Search for the cell housing the specified text and yield its (x, y) center coordinate. 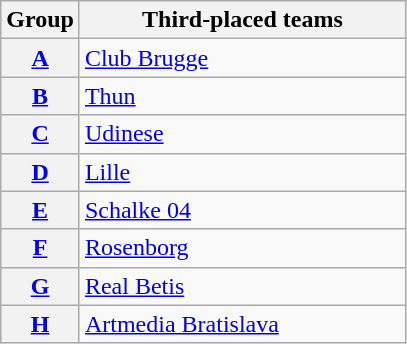
Club Brugge (242, 58)
Thun (242, 96)
Third-placed teams (242, 20)
Artmedia Bratislava (242, 324)
Real Betis (242, 286)
Udinese (242, 134)
F (40, 248)
G (40, 286)
C (40, 134)
A (40, 58)
E (40, 210)
H (40, 324)
Lille (242, 172)
Schalke 04 (242, 210)
D (40, 172)
Group (40, 20)
Rosenborg (242, 248)
B (40, 96)
